Pinpoint the cell where the given text exists, returning its [X, Y] midpoint coordinate. 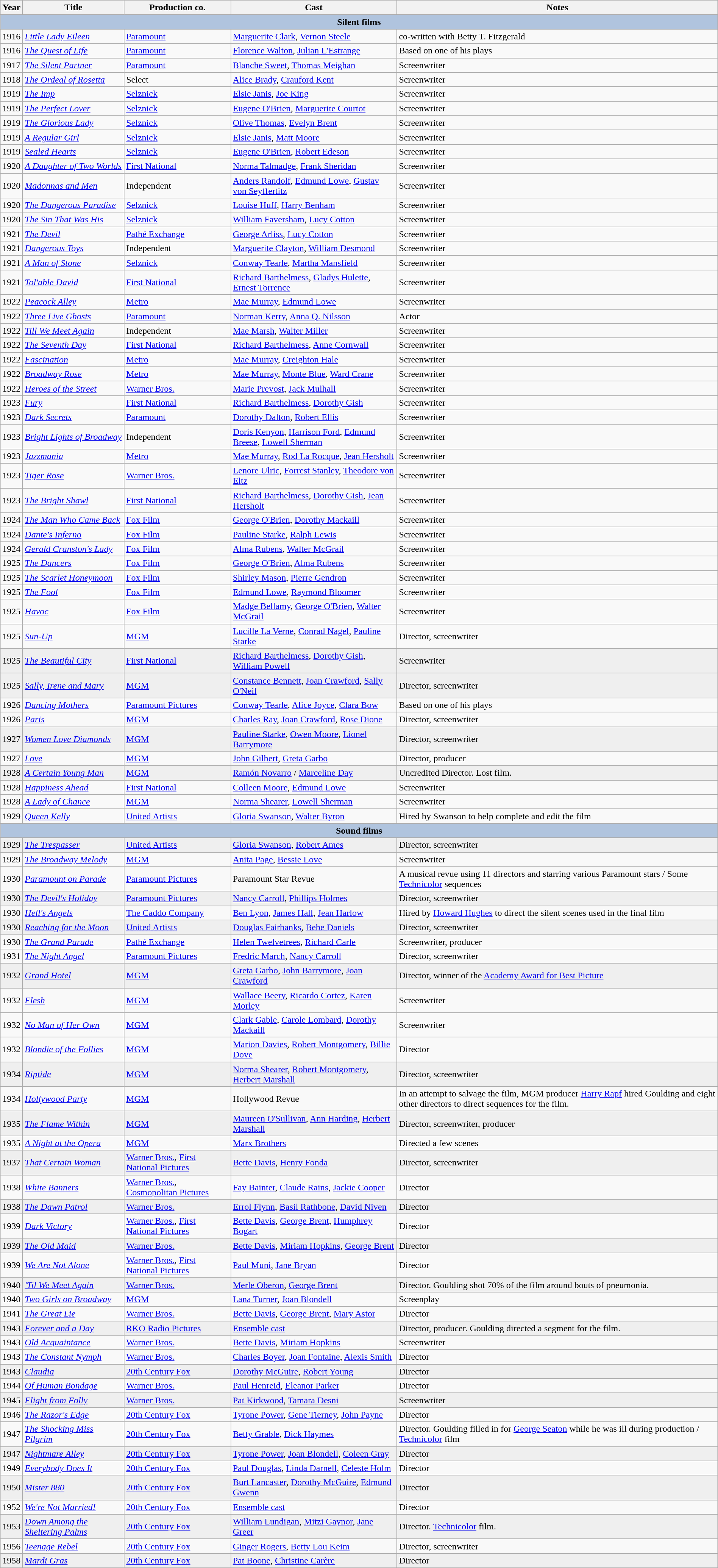
The Imp [73, 94]
Eugene O'Brien, Robert Edeson [314, 151]
Paul Henreid, Eleanor Parker [314, 1386]
Gloria Swanson, Walter Byron [314, 816]
Shirley Mason, Pierre Gendron [314, 578]
Norman Kerry, Anna Q. Nilsson [314, 316]
Women Love Diamonds [73, 739]
Greta Garbo, John Barrymore, Joan Crawford [314, 976]
The Bright Shawl [73, 501]
Three Live Ghosts [73, 316]
Madge Bellamy, George O'Brien, Walter McGrail [314, 611]
The Caddo Company [177, 913]
Teenage Rebel [73, 1546]
Anita Page, Bessie Love [314, 859]
George O'Brien, Alma Rubens [314, 563]
Douglas Fairbanks, Bebe Daniels [314, 927]
William Faversham, Lucy Cotton [314, 220]
A Man of Stone [73, 263]
Production co. [177, 8]
Old Acquaintance [73, 1343]
1958 [11, 1560]
Burt Lancaster, Dorothy McGuire, Edmund Gwenn [314, 1488]
Colleen Moore, Edmund Lowe [314, 787]
Ginger Rogers, Betty Lou Keim [314, 1546]
Warner Bros., Cosmopolitan Pictures [177, 1187]
1944 [11, 1386]
Flesh [73, 1000]
Bette Davis, George Brent, Humphrey Bogart [314, 1226]
Mister 880 [73, 1488]
Paul Muni, Jane Bryan [314, 1265]
Forever and a Day [73, 1328]
Hollywood Party [73, 1099]
The Shocking Miss Pilgrim [73, 1434]
Dancing Mothers [73, 705]
Edmund Lowe, Raymond Bloomer [314, 592]
Maureen O'Sullivan, Ann Harding, Herbert Marshall [314, 1123]
The Beautiful City [73, 661]
Screenplay [557, 1299]
Peacock Alley [73, 302]
Mardi Gras [73, 1560]
Lenore Ulric, Forrest Stanley, Theodore von Eltz [314, 476]
Dark Secrets [73, 417]
Of Human Bondage [73, 1386]
Marion Davies, Robert Montgomery, Billie Dove [314, 1050]
The Great Lie [73, 1313]
1949 [11, 1468]
Havoc [73, 611]
Gloria Swanson, Robert Ames [314, 845]
Paramount on Parade [73, 879]
Heroes of the Street [73, 388]
Sealed Hearts [73, 151]
Ben Lyon, James Hall, Jean Harlow [314, 913]
'Til We Meet Again [73, 1285]
Elsie Janis, Matt Moore [314, 137]
Conway Tearle, Alice Joyce, Clara Bow [314, 705]
Silent films [359, 22]
Two Girls on Broadway [73, 1299]
The Perfect Lover [73, 108]
Nightmare Alley [73, 1454]
No Man of Her Own [73, 1025]
Pat Boone, Christine Carère [314, 1560]
Dark Victory [73, 1226]
White Banners [73, 1187]
A Certain Young Man [73, 773]
1918 [11, 80]
Love [73, 759]
The Seventh Day [73, 345]
Claudia [73, 1371]
Tol'able David [73, 283]
A musical revue using 11 directors and starring various Paramount stars / Some Technicolor sequences [557, 879]
Louise Huff, Harry Benham [314, 205]
Screenwriter, producer [557, 942]
Notes [557, 8]
The Night Angel [73, 956]
Till We Meet Again [73, 331]
Richard Barthelmess, Dorothy Gish, William Powell [314, 661]
Helen Twelvetrees, Richard Carle [314, 942]
1952 [11, 1507]
George Arliss, Lucy Cotton [314, 234]
Everybody Does It [73, 1468]
Alma Rubens, Walter McGrail [314, 549]
1931 [11, 956]
Directed a few scenes [557, 1143]
Uncredited Director. Lost film. [557, 773]
The Dangerous Paradise [73, 205]
The Flame Within [73, 1123]
1945 [11, 1400]
Director, winner of the Academy Award for Best Picture [557, 976]
We Are Not Alone [73, 1265]
George O'Brien, Dorothy Mackaill [314, 520]
The Trespasser [73, 845]
Pauline Starke, Ralph Lewis [314, 534]
Betty Grable, Dick Haymes [314, 1434]
Pat Kirkwood, Tamara Desni [314, 1400]
Norma Talmadge, Frank Sheridan [314, 166]
The Grand Parade [73, 942]
Constance Bennett, Joan Crawford, Sally O'Neil [314, 686]
A Night at the Opera [73, 1143]
Director, screenwriter, producer [557, 1123]
Tiger Rose [73, 476]
Charles Boyer, Joan Fontaine, Alexis Smith [314, 1357]
Mae Murray, Monte Blue, Ward Crane [314, 374]
Wallace Beery, Ricardo Cortez, Karen Morley [314, 1000]
The Quest of Life [73, 51]
Bette Davis, Miriam Hopkins [314, 1343]
Cast [314, 8]
Little Lady Eileen [73, 36]
Sally, Irene and Mary [73, 686]
The Devil [73, 234]
Bette Davis, George Brent, Mary Astor [314, 1313]
A Regular Girl [73, 137]
Anders Randolf, Edmund Lowe, Gustav von Seyffertitz [314, 186]
Alice Brady, Crauford Kent [314, 80]
Florence Walton, Julian L'Estrange [314, 51]
Mae Murray, Rod La Rocque, Jean Hersholt [314, 456]
The Old Maid [73, 1246]
The Devil's Holiday [73, 898]
Tyrone Power, Joan Blondell, Coleen Gray [314, 1454]
Nancy Carroll, Phillips Holmes [314, 898]
Director, producer [557, 759]
Queen Kelly [73, 816]
Richard Barthelmess, Dorothy Gish [314, 403]
Director. Goulding filled in for George Seaton while he was ill during production / Technicolor film [557, 1434]
Olive Thomas, Evelyn Brent [314, 123]
Sun-Up [73, 636]
Merle Oberon, George Brent [314, 1285]
Marguerite Clayton, William Desmond [314, 248]
Norma Shearer, Robert Montgomery, Herbert Marshall [314, 1074]
The Glorious Lady [73, 123]
Dorothy Dalton, Robert Ellis [314, 417]
Hollywood Revue [314, 1099]
Elsie Janis, Joe King [314, 94]
Marie Prevost, Jack Mulhall [314, 388]
Mae Marsh, Walter Miller [314, 331]
Doris Kenyon, Harrison Ford, Edmund Breese, Lowell Sherman [314, 436]
The Ordeal of Rosetta [73, 80]
Title [73, 8]
Richard Barthelmess, Dorothy Gish, Jean Hersholt [314, 501]
A Daughter of Two Worlds [73, 166]
Paris [73, 719]
Ramón Novarro / Marceline Day [314, 773]
The Man Who Came Back [73, 520]
Dorothy McGuire, Robert Young [314, 1371]
Mae Murray, Creighton Hale [314, 359]
The Silent Partner [73, 65]
The Sin That Was His [73, 220]
Clark Gable, Carole Lombard, Dorothy Mackaill [314, 1025]
The Broadway Melody [73, 859]
Charles Ray, Joan Crawford, Rose Dione [314, 719]
Fascination [73, 359]
In an attempt to salvage the film, MGM producer Harry Rapf hired Goulding and eight other directors to direct sequences for the film. [557, 1099]
Norma Shearer, Lowell Sherman [314, 802]
Director. Goulding shot 70% of the film around bouts of pneumonia. [557, 1285]
1917 [11, 65]
1953 [11, 1526]
Bright Lights of Broadway [73, 436]
Select [177, 80]
Hired by Howard Hughes to direct the silent scenes used in the final film [557, 913]
Riptide [73, 1074]
The Dancers [73, 563]
Hell's Angels [73, 913]
Fredric March, Nancy Carroll [314, 956]
1941 [11, 1313]
Marx Brothers [314, 1143]
Year [11, 8]
Director. Technicolor film. [557, 1526]
Richard Barthelmess, Gladys Hulette, Ernest Torrence [314, 283]
Pauline Starke, Owen Moore, Lionel Barrymore [314, 739]
Bette Davis, Henry Fonda [314, 1163]
John Gilbert, Greta Garbo [314, 759]
We're Not Married! [73, 1507]
Paul Douglas, Linda Darnell, Celeste Holm [314, 1468]
Fay Bainter, Claude Rains, Jackie Cooper [314, 1187]
Marguerite Clark, Vernon Steele [314, 36]
Eugene O'Brien, Marguerite Courtot [314, 108]
The Constant Nymph [73, 1357]
1950 [11, 1488]
Mae Murray, Edmund Lowe [314, 302]
Blondie of the Follies [73, 1050]
William Lundigan, Mitzi Gaynor, Jane Greer [314, 1526]
Director, producer. Goulding directed a segment for the film. [557, 1328]
Broadway Rose [73, 374]
Happiness Ahead [73, 787]
Paramount Star Revue [314, 879]
Tyrone Power, Gene Tierney, John Payne [314, 1415]
Conway Tearle, Martha Mansfield [314, 263]
RKO Radio Pictures [177, 1328]
The Fool [73, 592]
Lucille La Verne, Conrad Nagel, Pauline Starke [314, 636]
Actor [557, 316]
Down Among the Sheltering Palms [73, 1526]
Lana Turner, Joan Blondell [314, 1299]
Hired by Swanson to help complete and edit the film [557, 816]
Dangerous Toys [73, 248]
That Certain Woman [73, 1163]
The Razor's Edge [73, 1415]
Bette Davis, Miriam Hopkins, George Brent [314, 1246]
co-written with Betty T. Fitzgerald [557, 36]
1946 [11, 1415]
Madonnas and Men [73, 186]
Grand Hotel [73, 976]
1937 [11, 1163]
The Dawn Patrol [73, 1207]
Jazzmania [73, 456]
Blanche Sweet, Thomas Meighan [314, 65]
Dante's Inferno [73, 534]
A Lady of Chance [73, 802]
The Scarlet Honeymoon [73, 578]
Sound films [359, 831]
Errol Flynn, Basil Rathbone, David Niven [314, 1207]
Fury [73, 403]
1956 [11, 1546]
Flight from Folly [73, 1400]
Reaching for the Moon [73, 927]
Gerald Cranston's Lady [73, 549]
Richard Barthelmess, Anne Cornwall [314, 345]
